Provide the (X, Y) coordinate of the cell's center where the given text is located.  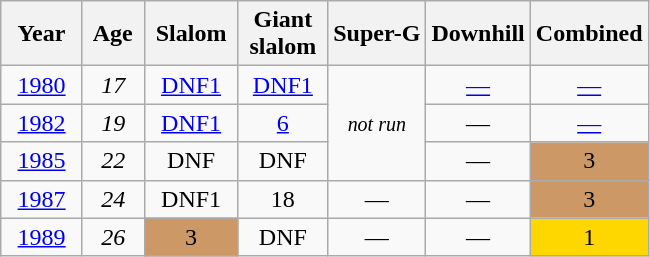
Year (42, 34)
Downhill (478, 34)
1980 (42, 85)
Giant slalom (283, 34)
1 (589, 237)
17 (113, 85)
6 (283, 123)
Combined (589, 34)
Super-G (377, 34)
1985 (42, 161)
22 (113, 161)
18 (283, 199)
Age (113, 34)
not run (377, 123)
24 (113, 199)
19 (113, 123)
Slalom (191, 34)
1982 (42, 123)
1987 (42, 199)
26 (113, 237)
1989 (42, 237)
